Detect which cell encompasses the target text, then output its (x, y) center coordinate. 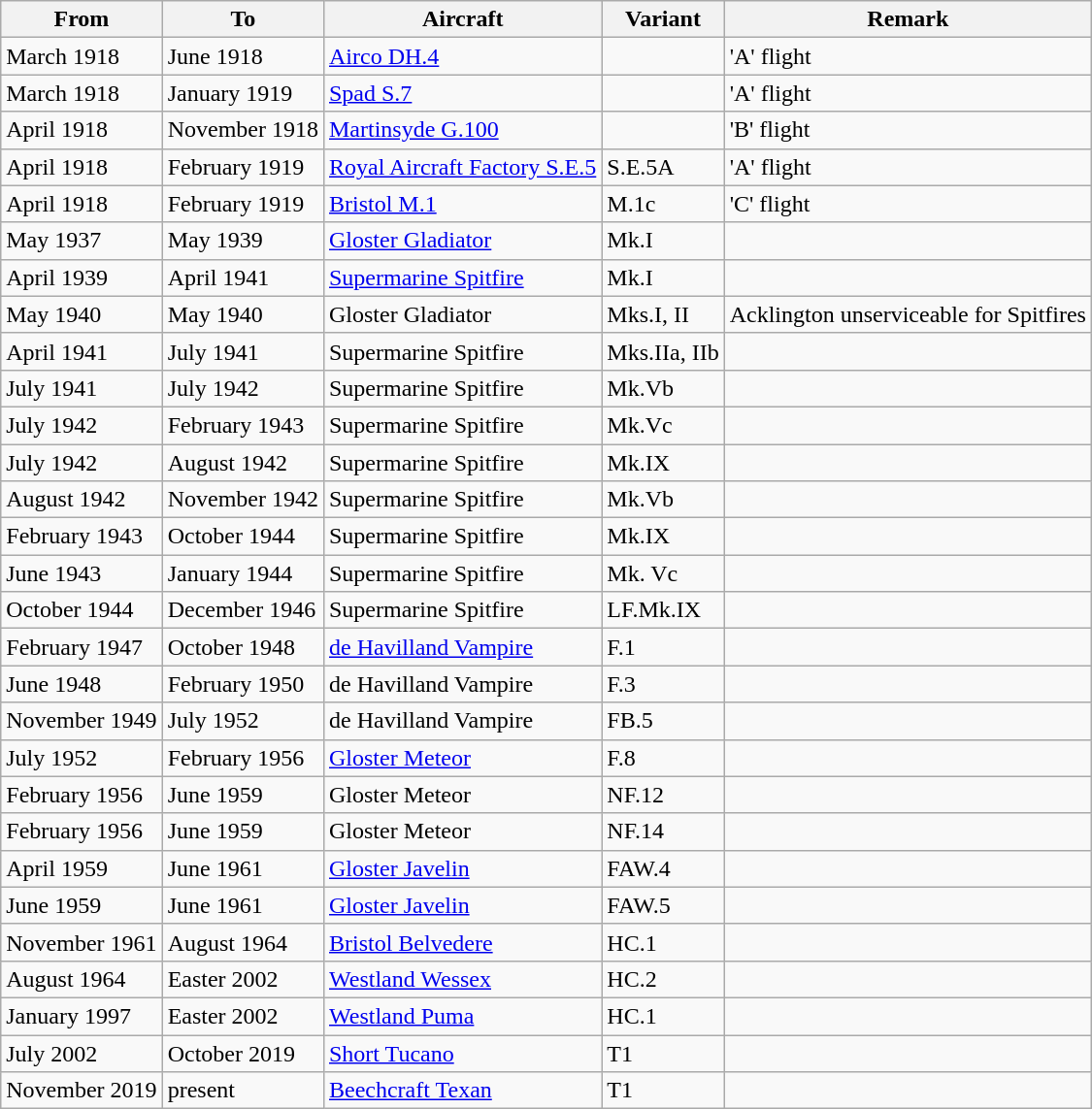
November 2019 (82, 1091)
November 1949 (82, 721)
October 1948 (243, 647)
LF.Mk.IX (663, 610)
F.3 (663, 684)
FAW.5 (663, 905)
Spad S.7 (462, 93)
From (82, 19)
October 2019 (243, 1053)
Mk.Vc (663, 425)
June 1943 (82, 573)
FAW.4 (663, 868)
Acklington unserviceable for Spitfires (908, 314)
F.8 (663, 758)
F.1 (663, 647)
November 1961 (82, 942)
January 1944 (243, 573)
May 1939 (243, 241)
June 1918 (243, 56)
Beechcraft Texan (462, 1091)
February 1950 (243, 684)
Royal Aircraft Factory S.E.5 (462, 167)
NF.14 (663, 832)
Variant (663, 19)
Westland Puma (462, 1016)
HC.2 (663, 979)
April 1939 (82, 277)
'C' flight (908, 204)
Mks.I, II (663, 314)
M.1c (663, 204)
December 1946 (243, 610)
April 1959 (82, 868)
June 1948 (82, 684)
Remark (908, 19)
Westland Wessex (462, 979)
January 1997 (82, 1016)
'B' flight (908, 130)
Bristol Belvedere (462, 942)
Martinsyde G.100 (462, 130)
November 1942 (243, 500)
NF.12 (663, 795)
Aircraft (462, 19)
present (243, 1091)
S.E.5A (663, 167)
May 1937 (82, 241)
FB.5 (663, 721)
Bristol M.1 (462, 204)
To (243, 19)
Mk. Vc (663, 573)
February 1947 (82, 647)
July 2002 (82, 1053)
January 1919 (243, 93)
Airco DH.4 (462, 56)
Short Tucano (462, 1053)
Mks.IIa, IIb (663, 351)
November 1918 (243, 130)
